Scan for the cell matching the given text and deliver its (X, Y) coordinate at center. 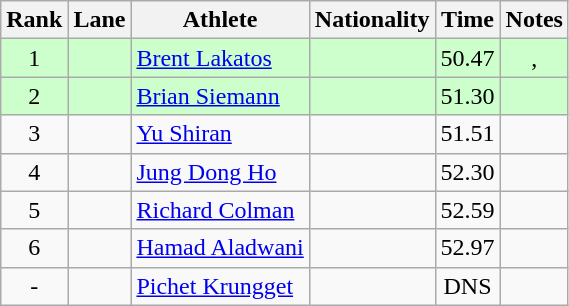
Athlete (220, 20)
Notes (534, 20)
DNS (468, 286)
, (534, 58)
Jung Dong Ho (220, 172)
3 (34, 134)
Yu Shiran (220, 134)
52.30 (468, 172)
Hamad Aladwani (220, 248)
51.51 (468, 134)
2 (34, 96)
52.97 (468, 248)
Brian Siemann (220, 96)
Lane (100, 20)
Pichet Krungget (220, 286)
50.47 (468, 58)
6 (34, 248)
Richard Colman (220, 210)
Rank (34, 20)
Brent Lakatos (220, 58)
- (34, 286)
4 (34, 172)
5 (34, 210)
52.59 (468, 210)
1 (34, 58)
Nationality (372, 20)
51.30 (468, 96)
Time (468, 20)
